Identify which cell holds the provided text, then report its (x, y) central coordinate. 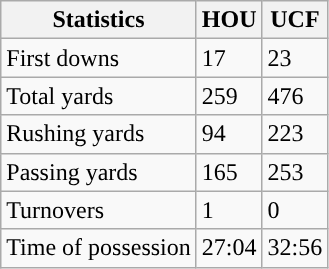
23 (295, 58)
UCF (295, 20)
94 (229, 134)
Passing yards (99, 172)
17 (229, 58)
HOU (229, 20)
259 (229, 96)
Rushing yards (99, 134)
First downs (99, 58)
Statistics (99, 20)
0 (295, 210)
223 (295, 134)
476 (295, 96)
Time of possession (99, 248)
253 (295, 172)
32:56 (295, 248)
165 (229, 172)
27:04 (229, 248)
1 (229, 210)
Total yards (99, 96)
Turnovers (99, 210)
